Determine the (x, y) coordinate at the center of the cell enclosing the given text.  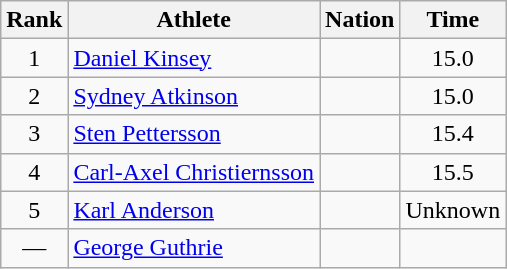
Unknown (453, 210)
4 (34, 172)
15.5 (453, 172)
Carl-Axel Christiernsson (194, 172)
3 (34, 134)
Rank (34, 20)
Sten Pettersson (194, 134)
Athlete (194, 20)
Karl Anderson (194, 210)
Time (453, 20)
1 (34, 58)
5 (34, 210)
15.4 (453, 134)
Daniel Kinsey (194, 58)
Sydney Atkinson (194, 96)
Nation (360, 20)
2 (34, 96)
— (34, 248)
George Guthrie (194, 248)
